Return the (x, y) coordinate for the center point of the cell that contains the specified text.  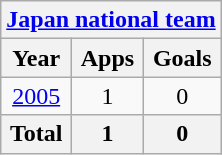
Japan national team (111, 20)
Apps (108, 58)
Goals (182, 58)
Total (36, 134)
2005 (36, 96)
Year (36, 58)
